From the cell containing the given text, extract its center point as [X, Y] coordinate. 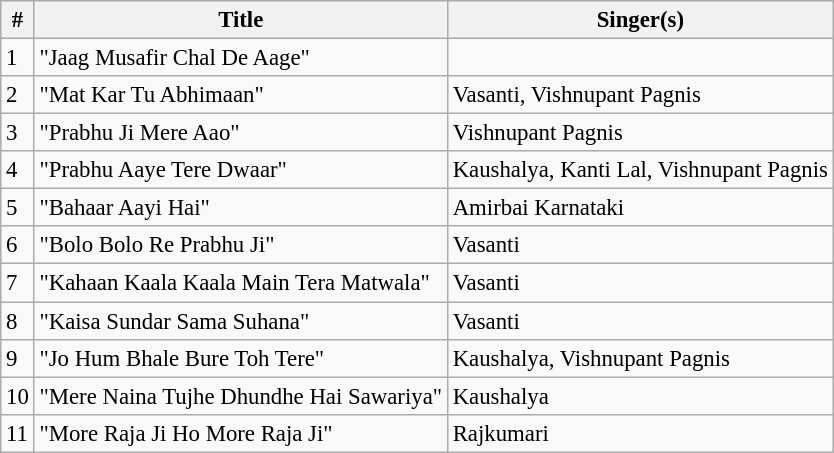
4 [18, 170]
8 [18, 321]
"Prabhu Aaye Tere Dwaar" [240, 170]
11 [18, 433]
1 [18, 58]
5 [18, 208]
Kaushalya, Vishnupant Pagnis [640, 358]
Rajkumari [640, 433]
"Prabhu Ji Mere Aao" [240, 133]
"Kahaan Kaala Kaala Main Tera Matwala" [240, 283]
"Jo Hum Bhale Bure Toh Tere" [240, 358]
Amirbai Karnataki [640, 208]
3 [18, 133]
# [18, 20]
"Jaag Musafir Chal De Aage" [240, 58]
Kaushalya [640, 396]
"Bolo Bolo Re Prabhu Ji" [240, 245]
Singer(s) [640, 20]
2 [18, 95]
Kaushalya, Kanti Lal, Vishnupant Pagnis [640, 170]
Vishnupant Pagnis [640, 133]
Title [240, 20]
Vasanti, Vishnupant Pagnis [640, 95]
10 [18, 396]
7 [18, 283]
"Mere Naina Tujhe Dhundhe Hai Sawariya" [240, 396]
"Kaisa Sundar Sama Suhana" [240, 321]
9 [18, 358]
"Mat Kar Tu Abhimaan" [240, 95]
6 [18, 245]
"More Raja Ji Ho More Raja Ji" [240, 433]
"Bahaar Aayi Hai" [240, 208]
